From the cell containing the given text, extract its center point as [x, y] coordinate. 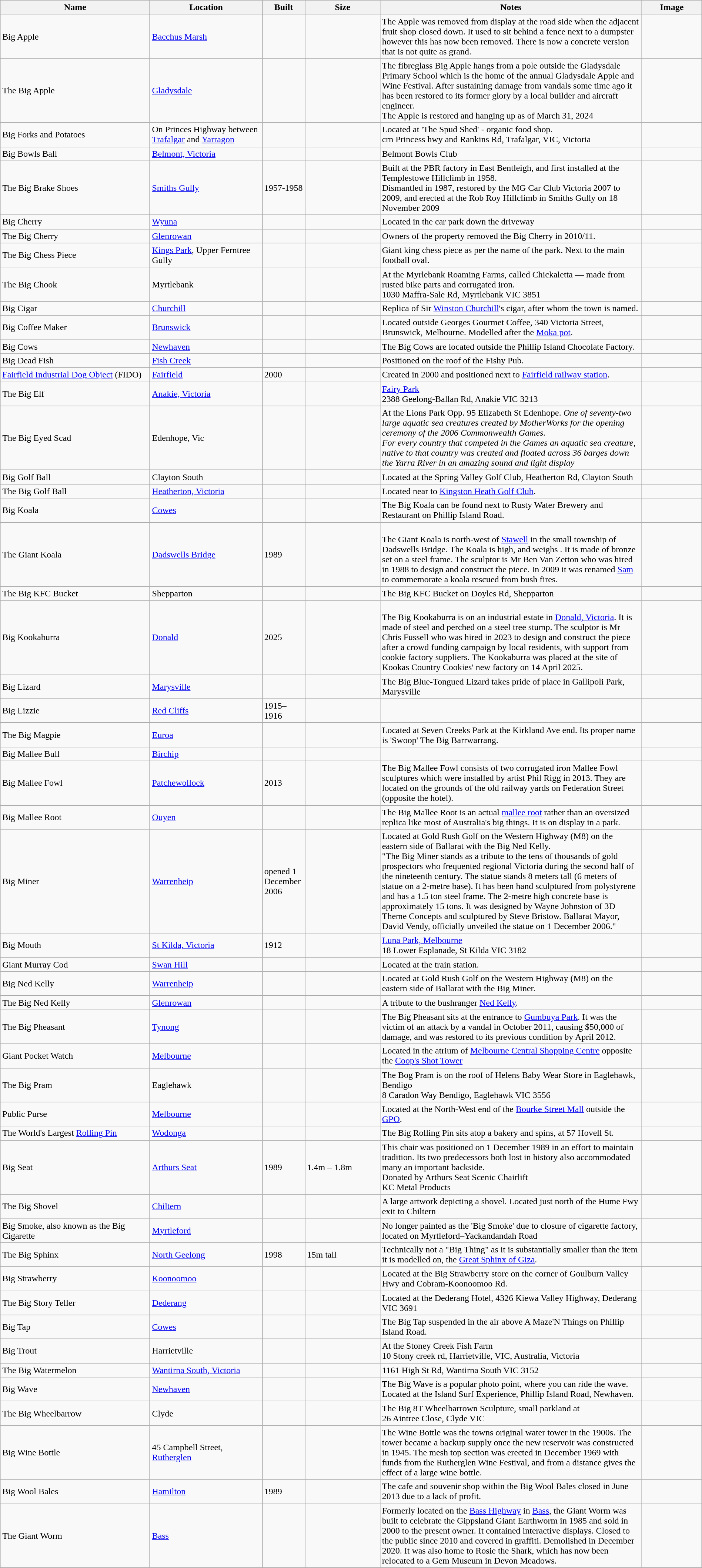
Eaglehawk [206, 1085]
The Big KFC Bucket on Doyles Rd, Shepparton [511, 593]
Chiltern [206, 1206]
45 Campbell Street, Rutherglen [206, 1452]
At the Stoney Creek Fish Farm10 Stony creek rd, Harrietville, VIC, Australia, Victoria [511, 1351]
Big Cigar [75, 308]
On Princes Highway between Trafalgar and Yarragon [206, 135]
15m tall [342, 1254]
The Big Magpie [75, 735]
opened 1 December 2006 [284, 882]
The Big Cows are located outside the Phillip Island Chocolate Factory. [511, 346]
Wyuna [206, 222]
The Big Pheasant [75, 1027]
Location [206, 7]
The Giant Koala [75, 554]
Located at Seven Creeks Park at the Kirkland Ave end. Its proper name is 'Swoop' The Big Barrwarrang. [511, 735]
Big Apple [75, 36]
The Bog Pram is on the roof of Helens Baby Wear Store in Eaglehawk, Bendigo8 Caradon Way Bendigo, Eaglehawk VIC 3556 [511, 1085]
Myrtlebank [206, 284]
Wantirna South, Victoria [206, 1370]
Giant Murray Cod [75, 965]
Marysville [206, 687]
The Big Watermelon [75, 1370]
Myrtleford [206, 1231]
Replica of Sir Winston Churchill's cigar, after whom the town is named. [511, 308]
Big Strawberry [75, 1279]
Big Lizzie [75, 710]
Donald [206, 637]
1915–1916 [284, 710]
Owners of the property removed the Big Cherry in 2010/11. [511, 236]
The Big Koala can be found next to Rusty Water Brewery and Restaurant on Phillip Island Road. [511, 510]
The World's Largest Rolling Pin [75, 1133]
Big Forks and Potatoes [75, 135]
Located at the North-West end of the Bourke Street Mall outside the GPO. [511, 1114]
Notes [511, 7]
Giant king chess piece as per the name of the park. Next to the main football oval. [511, 255]
The Big Golf Ball [75, 491]
Big Kookaburra [75, 637]
Big Coffee Maker [75, 327]
Gladysdale [206, 90]
Positioned on the roof of the Fishy Pub. [511, 361]
Dederang [206, 1302]
Name [75, 7]
Big Wool Bales [75, 1491]
Big Golf Ball [75, 477]
Located in the atrium of Melbourne Central Shopping Centre opposite the Coop's Shot Tower [511, 1056]
Public Purse [75, 1114]
Located at the Big Strawberry store on the corner of Goulburn Valley Hwy and Cobram-Koonoomoo Rd. [511, 1279]
The Big Story Teller [75, 1302]
Image [672, 7]
Created in 2000 and positioned next to Fairfield railway station. [511, 375]
Big Cherry [75, 222]
1912 [284, 945]
Big Smoke, also known as the Big Cigarette [75, 1231]
St Kilda, Victoria [206, 945]
The Big 8T Wheelbarrown Sculpture, small parkland at26 Aintree Close, Clyde VIC [511, 1414]
The Big Brake Shoes [75, 188]
The Big Wheelbarrow [75, 1414]
Koonoomoo [206, 1279]
Located near to Kingston Heath Golf Club. [511, 491]
Technically not a "Big Thing" as it is substantially smaller than the item it is modelled on, the Great Sphinx of Giza. [511, 1254]
The Big Rolling Pin sits atop a bakery and spins, at 57 Hovell St. [511, 1133]
Big Wave [75, 1389]
Luna Park, Melbourne18 Lower Esplanade, St Kilda VIC 3182 [511, 945]
The Big Eyed Scad [75, 438]
Heatherton, Victoria [206, 491]
Located at the Spring Valley Golf Club, Heatherton Rd, Clayton South [511, 477]
The Big Shovel [75, 1206]
Big Dead Fish [75, 361]
Big Seat [75, 1167]
A large artwork depicting a shovel. Located just north of the Hume Fwy exit to Chiltern [511, 1206]
Harrietville [206, 1351]
Big Bowls Ball [75, 154]
1161 High St Rd, Wantirna South VIC 3152 [511, 1370]
Big Cows [75, 346]
Red Cliffs [206, 710]
Kings Park, Upper Ferntree Gully [206, 255]
The Big Sphinx [75, 1254]
Churchill [206, 308]
Bacchus Marsh [206, 36]
No longer painted as the 'Big Smoke' due to closure of cigarette factory, located on Myrtleford–Yackandandah Road [511, 1231]
A tribute to the bushranger Ned Kelly. [511, 1003]
The Big Apple [75, 90]
Clayton South [206, 477]
Big Koala [75, 510]
Anakie, Victoria [206, 394]
Big Miner [75, 882]
The Big Tap suspended in the air above A Maze'N Things on Phillip Island Road. [511, 1327]
North Geelong [206, 1254]
Bass [206, 1536]
Giant Pocket Watch [75, 1056]
Located at the train station. [511, 965]
Located outside Georges Gourmet Coffee, 340 Victoria Street, Brunswick, Melbourne. Modelled after the Moka pot. [511, 327]
Big Mallee Bull [75, 754]
Big Tap [75, 1327]
1.4m – 1.8m [342, 1167]
The Big Blue-Tongued Lizard takes pride of place in Gallipoli Park, Marysville [511, 687]
Clyde [206, 1414]
Wodonga [206, 1133]
Big Mouth [75, 945]
1998 [284, 1254]
Big Lizard [75, 687]
The Big Chook [75, 284]
1957-1958 [284, 188]
The Big Pram [75, 1085]
Tynong [206, 1027]
Fairfield Industrial Dog Object (FIDO) [75, 375]
The Big Mallee Root is an actual mallee root rather than an oversized replica like most of Australia's big things. It is on display in a park. [511, 817]
The Big KFC Bucket [75, 593]
Birchip [206, 754]
Smiths Gully [206, 188]
Brunswick [206, 327]
2025 [284, 637]
Big Wine Bottle [75, 1452]
Patchewollock [206, 783]
The Giant Worm [75, 1536]
Hamilton [206, 1491]
Located at Gold Rush Golf on the Western Highway (M8) on the eastern side of Ballarat with the Big Miner. [511, 984]
At the Myrlebank Roaming Farms, called Chickaletta — made from rusted bike parts and corrugated iron.1030 Maffra-Sale Rd, Myrtlebank VIC 3851 [511, 284]
Big Trout [75, 1351]
Edenhope, Vic [206, 438]
The Big Ned Kelly [75, 1003]
Located at the Dederang Hotel, 4326 Kiewa Valley Highway, Dederang VIC 3691 [511, 1302]
Belmont, Victoria [206, 154]
Big Ned Kelly [75, 984]
Located at 'The Spud Shed' - organic food shop.crn Princess hwy and Rankins Rd, Trafalgar, VIC, Victoria [511, 135]
Shepparton [206, 593]
2013 [284, 783]
The Big Elf [75, 394]
Fairfield [206, 375]
Ouyen [206, 817]
Fairy Park2388 Geelong-Ballan Rd, Anakie VIC 3213 [511, 394]
Built [284, 7]
The Big Wave is a popular photo point, where you can ride the wave. Located at the Island Surf Experience, Phillip Island Road, Newhaven. [511, 1389]
The Big Cherry [75, 236]
The Big Chess Piece [75, 255]
Belmont Bowls Club [511, 154]
The cafe and souvenir shop within the Big Wool Bales closed in June 2013 due to a lack of profit. [511, 1491]
Big Mallee Root [75, 817]
Dadswells Bridge [206, 554]
Euroa [206, 735]
Fish Creek [206, 361]
Big Mallee Fowl [75, 783]
Swan Hill [206, 965]
Size [342, 7]
Arthurs Seat [206, 1167]
2000 [284, 375]
Located in the car park down the driveway [511, 222]
